For the text-containing cell, return its midpoint in [x, y] coordinate format. 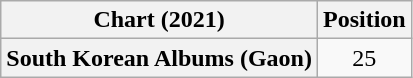
25 [364, 58]
South Korean Albums (Gaon) [160, 58]
Position [364, 20]
Chart (2021) [160, 20]
